Return (X, Y) of the center of cell containing provided text 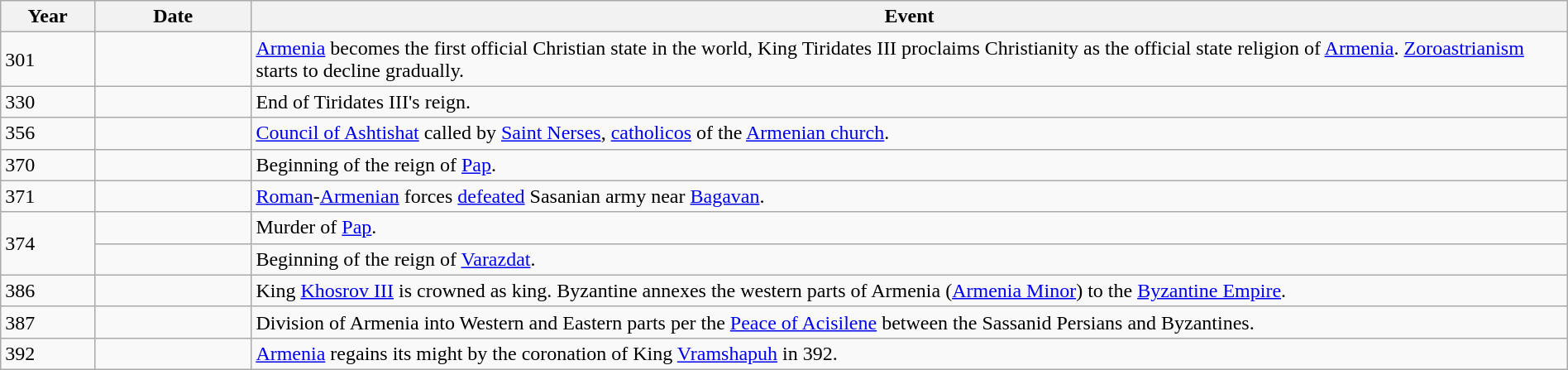
Division of Armenia into Western and Eastern parts per the Peace of Acisilene between the Sassanid Persians and Byzantines. (910, 322)
Year (48, 17)
Date (172, 17)
370 (48, 165)
Event (910, 17)
386 (48, 291)
330 (48, 102)
371 (48, 196)
Murder of Pap. (910, 228)
Council of Ashtishat called by Saint Nerses, catholicos of the Armenian church. (910, 133)
King Khosrov III is crowned as king. Byzantine annexes the western parts of Armenia (Armenia Minor) to the Byzantine Empire. (910, 291)
374 (48, 243)
Beginning of the reign of Pap. (910, 165)
392 (48, 353)
End of Tiridates III's reign. (910, 102)
Armenia regains its might by the coronation of King Vramshapuh in 392. (910, 353)
387 (48, 322)
301 (48, 60)
Beginning of the reign of Varazdat. (910, 259)
356 (48, 133)
Roman-Armenian forces defeated Sasanian army near Bagavan. (910, 196)
